Locate the cell with the specified text and output its [X, Y] center coordinate. 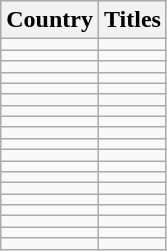
Country [50, 20]
Titles [132, 20]
